Output the (X, Y) coordinate of the center of the cell containing the given text.  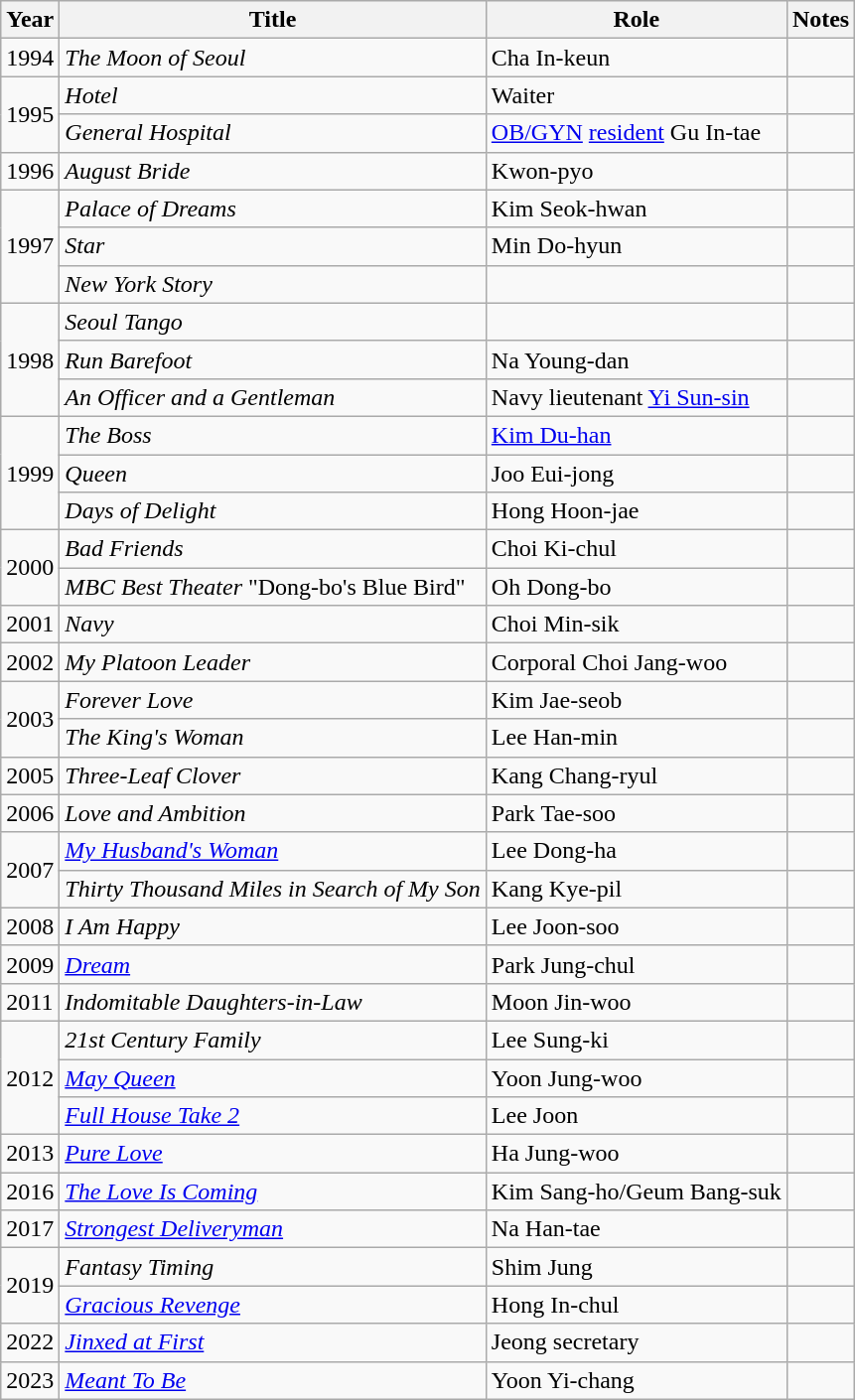
Lee Joon (636, 1116)
Kim Seok-hwan (636, 209)
2002 (30, 662)
Lee Joon-soo (636, 926)
Moon Jin-woo (636, 1002)
1999 (30, 473)
2003 (30, 719)
Thirty Thousand Miles in Search of My Son (272, 889)
Bad Friends (272, 549)
2007 (30, 870)
Days of Delight (272, 511)
1998 (30, 359)
Title (272, 20)
The King's Woman (272, 738)
Notes (820, 20)
Kang Kye-pil (636, 889)
New York Story (272, 284)
Choi Ki-chul (636, 549)
Full House Take 2 (272, 1116)
2001 (30, 625)
Hong Hoon-jae (636, 511)
2016 (30, 1191)
August Bride (272, 171)
May Queen (272, 1077)
Kim Sang-ho/Geum Bang-suk (636, 1191)
I Am Happy (272, 926)
My Platoon Leader (272, 662)
Oh Dong-bo (636, 587)
Lee Dong-ha (636, 851)
2000 (30, 568)
Fantasy Timing (272, 1267)
Palace of Dreams (272, 209)
Lee Han-min (636, 738)
2022 (30, 1342)
Jinxed at First (272, 1342)
Hotel (272, 95)
An Officer and a Gentleman (272, 397)
Na Han-tae (636, 1229)
MBC Best Theater "Dong-bo's Blue Bird" (272, 587)
Min Do-hyun (636, 246)
Yoon Yi-chang (636, 1380)
1997 (30, 246)
Choi Min-sik (636, 625)
Jeong secretary (636, 1342)
Shim Jung (636, 1267)
2017 (30, 1229)
Park Jung-chul (636, 964)
Meant To Be (272, 1380)
21st Century Family (272, 1040)
Park Tae-soo (636, 813)
The Boss (272, 435)
Cha In-keun (636, 58)
2011 (30, 1002)
2012 (30, 1077)
General Hospital (272, 133)
Pure Love (272, 1154)
Strongest Deliveryman (272, 1229)
Queen (272, 474)
Year (30, 20)
Yoon Jung-woo (636, 1077)
Corporal Choi Jang-woo (636, 662)
Star (272, 246)
2005 (30, 775)
1996 (30, 171)
Navy (272, 625)
The Love Is Coming (272, 1191)
Kwon-pyo (636, 171)
The Moon of Seoul (272, 58)
Kim Du-han (636, 435)
Navy lieutenant Yi Sun-sin (636, 397)
Ha Jung-woo (636, 1154)
Lee Sung-ki (636, 1040)
Role (636, 20)
2006 (30, 813)
OB/GYN resident Gu In-tae (636, 133)
2019 (30, 1286)
Seoul Tango (272, 322)
2009 (30, 964)
2023 (30, 1380)
Joo Eui-jong (636, 474)
Na Young-dan (636, 359)
Three-Leaf Clover (272, 775)
My Husband's Woman (272, 851)
1995 (30, 114)
Love and Ambition (272, 813)
Kang Chang-ryul (636, 775)
2008 (30, 926)
Dream (272, 964)
Kim Jae-seob (636, 700)
Gracious Revenge (272, 1305)
Hong In-chul (636, 1305)
Run Barefoot (272, 359)
Forever Love (272, 700)
Indomitable Daughters-in-Law (272, 1002)
1994 (30, 58)
Waiter (636, 95)
2013 (30, 1154)
